Detect which cell encompasses the target text, then output its [X, Y] center coordinate. 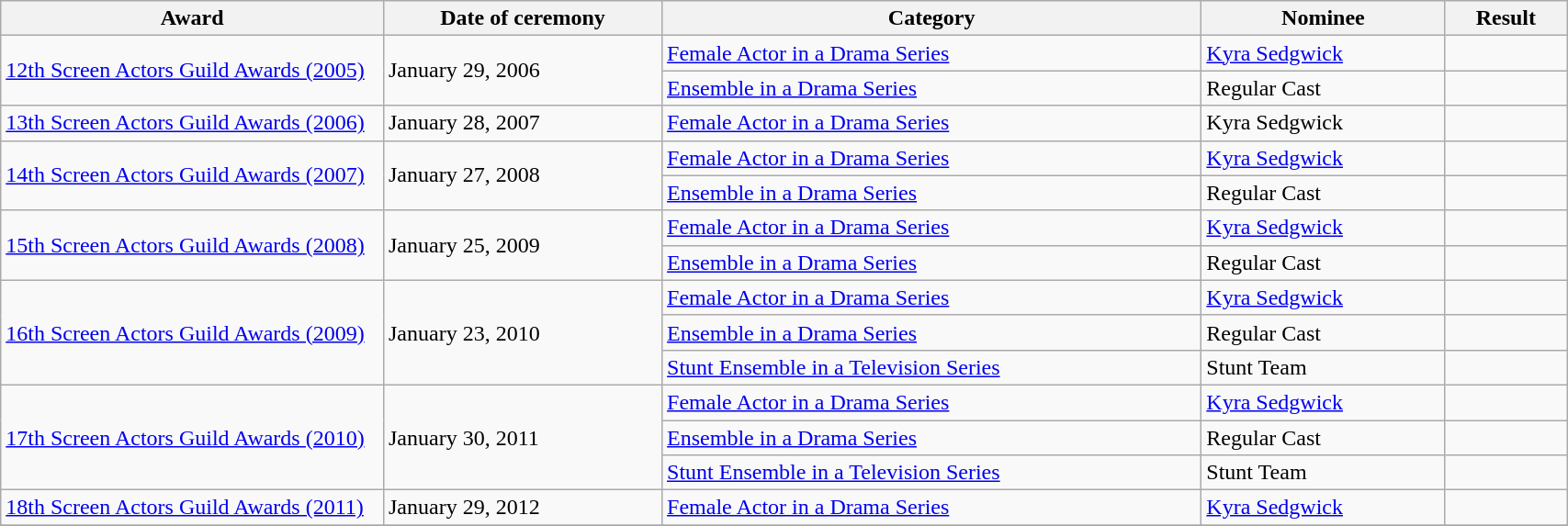
Category [931, 18]
12th Screen Actors Guild Awards (2005) [193, 71]
January 25, 2009 [522, 245]
14th Screen Actors Guild Awards (2007) [193, 175]
January 23, 2010 [522, 332]
18th Screen Actors Guild Awards (2011) [193, 508]
January 29, 2012 [522, 508]
17th Screen Actors Guild Awards (2010) [193, 437]
January 29, 2006 [522, 71]
January 28, 2007 [522, 123]
Result [1506, 18]
13th Screen Actors Guild Awards (2006) [193, 123]
Nominee [1323, 18]
15th Screen Actors Guild Awards (2008) [193, 245]
16th Screen Actors Guild Awards (2009) [193, 332]
Date of ceremony [522, 18]
January 30, 2011 [522, 437]
Award [193, 18]
January 27, 2008 [522, 175]
